Scan for the cell matching the given text and deliver its [x, y] coordinate at center. 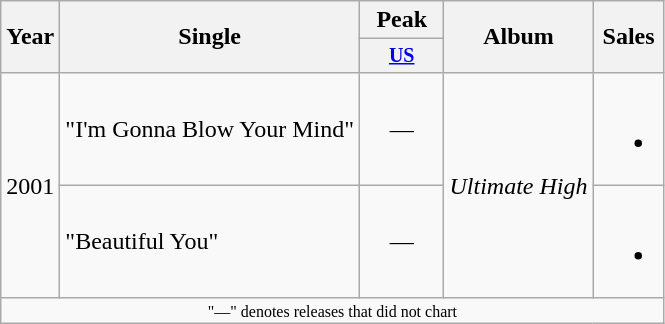
"I'm Gonna Blow Your Mind" [210, 128]
Single [210, 37]
"—" denotes releases that did not chart [332, 310]
Ultimate High [518, 185]
Year [30, 37]
Sales [628, 37]
2001 [30, 185]
"Beautiful You" [210, 242]
US [401, 56]
Album [518, 37]
Peak [401, 20]
